Search for the cell housing the specified text and yield its [X, Y] center coordinate. 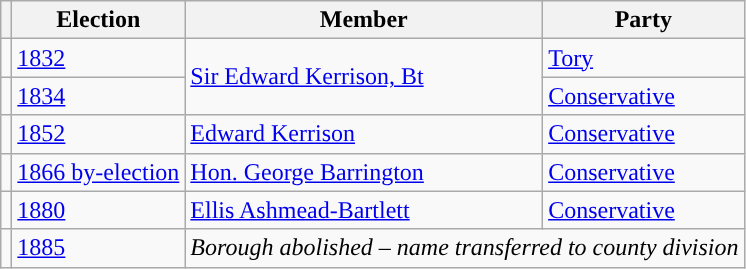
1866 by-election [98, 172]
Edward Kerrison [364, 134]
1852 [98, 134]
1832 [98, 58]
Member [364, 20]
Borough abolished – name transferred to county division [464, 248]
1834 [98, 96]
1885 [98, 248]
Sir Edward Kerrison, Bt [364, 77]
1880 [98, 210]
Hon. George Barrington [364, 172]
Party [644, 20]
Election [98, 20]
Tory [644, 58]
Ellis Ashmead-Bartlett [364, 210]
